Determine the (x, y) coordinate at the center of the cell enclosing the given text.  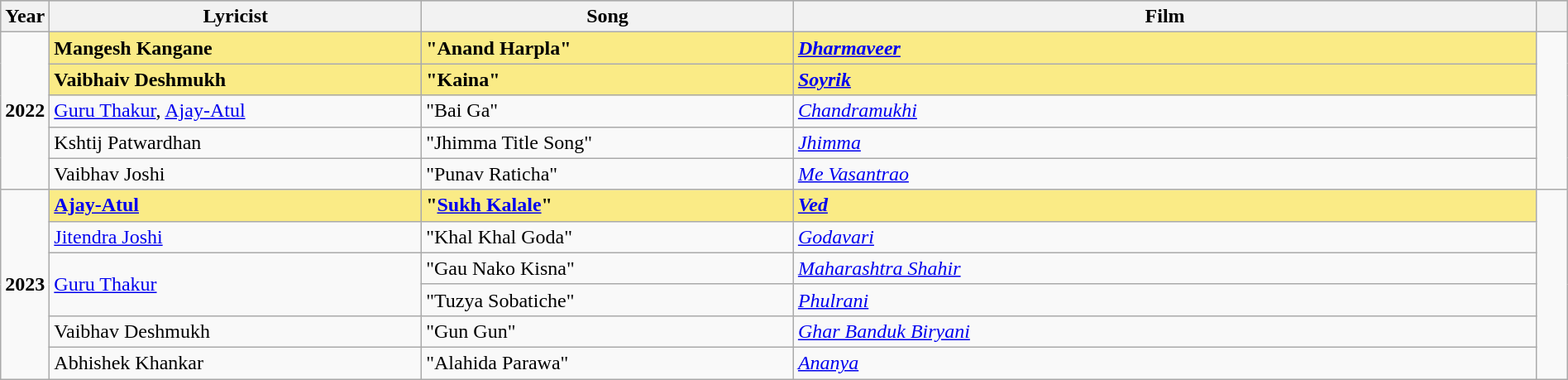
Film (1164, 17)
"Bai Ga" (608, 111)
Lyricist (236, 17)
2022 (25, 111)
Me Vasantrao (1164, 174)
Dharmaveer (1164, 48)
Year (25, 17)
"Anand Harpla" (608, 48)
Vaibhav Deshmukh (236, 331)
"Tuzya Sobatiche" (608, 300)
Ajay-Atul (236, 205)
Mangesh Kangane (236, 48)
Godavari (1164, 237)
Guru Thakur (236, 284)
Vaibhaiv Deshmukh (236, 79)
Jitendra Joshi (236, 237)
"Khal Khal Goda" (608, 237)
Ved (1164, 205)
"Sukh Kalale" (608, 205)
Phulrani (1164, 300)
Soyrik (1164, 79)
Maharashtra Shahir (1164, 268)
"Punav Raticha" (608, 174)
Ghar Banduk Biryani (1164, 331)
Kshtij Patwardhan (236, 142)
Jhimma (1164, 142)
Ananya (1164, 363)
"Gau Nako Kisna" (608, 268)
"Gun Gun" (608, 331)
Song (608, 17)
2023 (25, 284)
Chandramukhi (1164, 111)
Guru Thakur, Ajay-Atul (236, 111)
"Kaina" (608, 79)
Abhishek Khankar (236, 363)
"Alahida Parawa" (608, 363)
"Jhimma Title Song" (608, 142)
Vaibhav Joshi (236, 174)
